Find where the given text appears and provide that cell's center as [X, Y] coordinate. 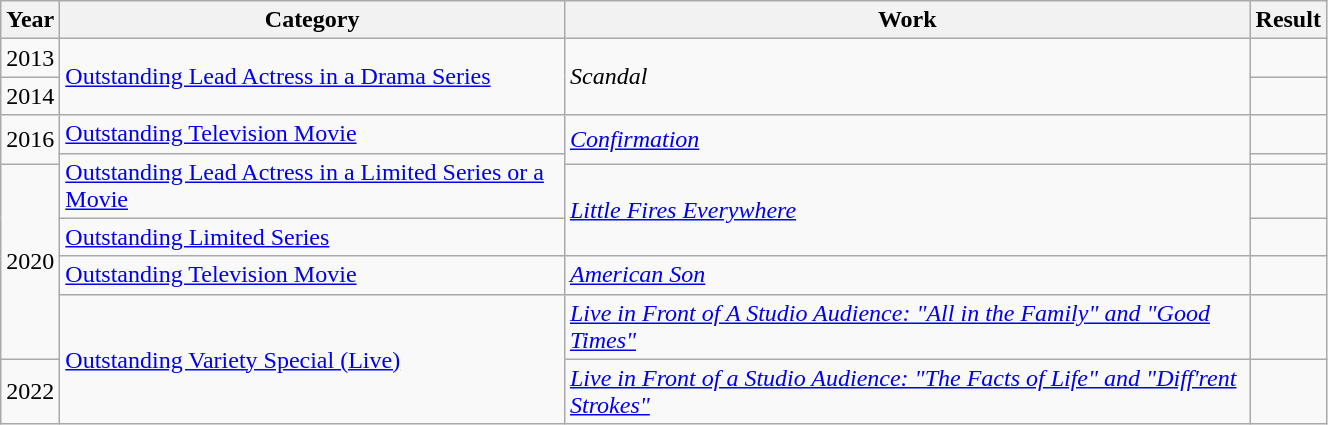
2016 [30, 140]
Live in Front of a Studio Audience: "The Facts of Life" and "Diff'rent Strokes" [907, 392]
Year [30, 20]
Category [312, 20]
2022 [30, 392]
2020 [30, 262]
Confirmation [907, 140]
American Son [907, 275]
Outstanding Variety Special (Live) [312, 359]
Outstanding Lead Actress in a Limited Series or a Movie [312, 186]
Scandal [907, 77]
Live in Front of A Studio Audience: "All in the Family" and "Good Times" [907, 326]
Work [907, 20]
Outstanding Lead Actress in a Drama Series [312, 77]
2014 [30, 96]
Little Fires Everywhere [907, 210]
2013 [30, 58]
Outstanding Limited Series [312, 237]
Result [1288, 20]
